From the cell containing the given text, extract its center point as [x, y] coordinate. 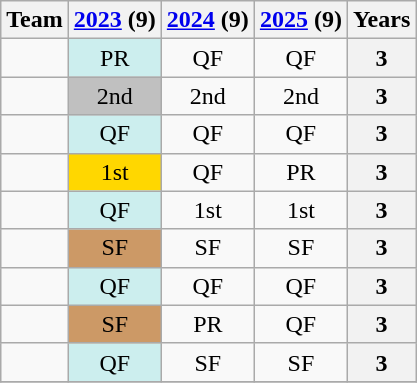
Years [381, 20]
2024 (9) [208, 20]
2025 (9) [300, 20]
2023 (9) [114, 20]
Team [35, 20]
